Provide the (X, Y) coordinate of the cell's center where the given text is located.  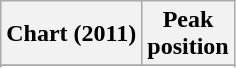
Peak position (188, 34)
Chart (2011) (72, 34)
